Capture the cell that displays the provided text and extract its [X, Y] central coordinate. 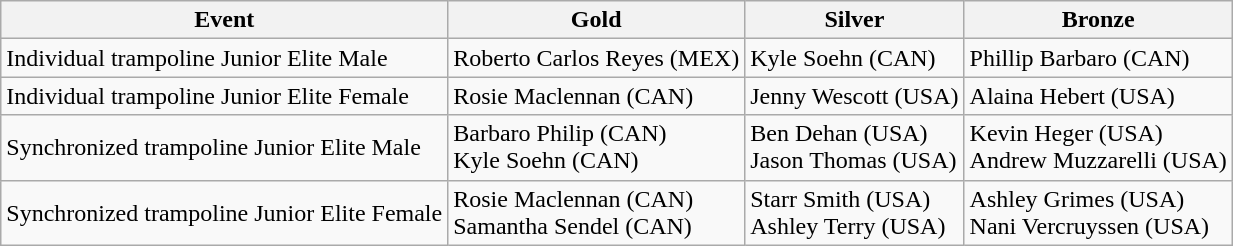
Rosie Maclennan (CAN) [596, 96]
Kyle Soehn (CAN) [854, 58]
Roberto Carlos Reyes (MEX) [596, 58]
Synchronized trampoline Junior Elite Female [224, 212]
Synchronized trampoline Junior Elite Male [224, 148]
Starr Smith (USA)Ashley Terry (USA) [854, 212]
Alaina Hebert (USA) [1098, 96]
Individual trampoline Junior Elite Male [224, 58]
Ben Dehan (USA)Jason Thomas (USA) [854, 148]
Kevin Heger (USA)Andrew Muzzarelli (USA) [1098, 148]
Bronze [1098, 20]
Rosie Maclennan (CAN)Samantha Sendel (CAN) [596, 212]
Phillip Barbaro (CAN) [1098, 58]
Gold [596, 20]
Jenny Wescott (USA) [854, 96]
Silver [854, 20]
Ashley Grimes (USA)Nani Vercruyssen (USA) [1098, 212]
Barbaro Philip (CAN)Kyle Soehn (CAN) [596, 148]
Individual trampoline Junior Elite Female [224, 96]
Event [224, 20]
